Capture the cell that displays the provided text and extract its [x, y] central coordinate. 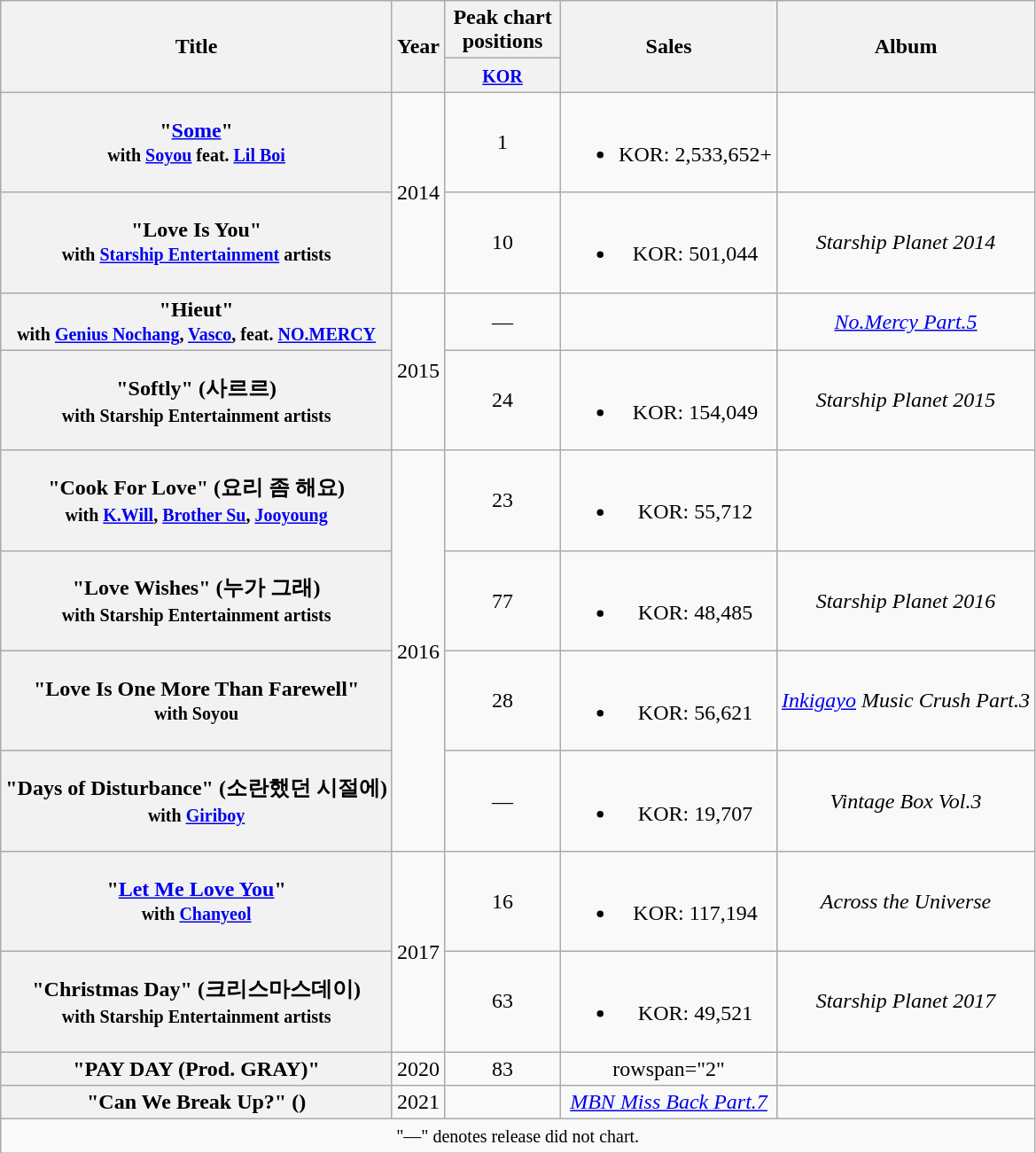
"Softly" (사르르)with Starship Entertainment artists [197, 401]
Sales [669, 46]
10 [503, 243]
28 [503, 700]
KOR: 117,194 [669, 900]
Inkigayo Music Crush Part.3 [906, 700]
"Some"with Soyou feat. Lil Boi [197, 142]
"Cook For Love" (요리 좀 해요)with K.Will, Brother Su, Jooyoung [197, 500]
Starship Planet 2014 [906, 243]
83 [503, 1068]
Starship Planet 2017 [906, 1001]
77 [503, 601]
"Let Me Love You"with Chanyeol [197, 900]
2020 [418, 1068]
"Love Wishes" (누가 그래)with Starship Entertainment artists [197, 601]
Vintage Box Vol.3 [906, 801]
No.Mercy Part.5 [906, 321]
KOR: 56,621 [669, 700]
KOR [503, 75]
16 [503, 900]
2016 [418, 651]
MBN Miss Back Part.7 [669, 1102]
63 [503, 1001]
KOR: 55,712 [669, 500]
Across the Universe [906, 900]
"Christmas Day" (크리스마스데이)with Starship Entertainment artists [197, 1001]
"Love Is One More Than Farewell"with Soyou [197, 700]
"Hieut" with Genius Nochang, Vasco, feat. NO.MERCY [197, 321]
"Love Is You"with Starship Entertainment artists [197, 243]
24 [503, 401]
Album [906, 46]
KOR: 2,533,652+ [669, 142]
2014 [418, 192]
Starship Planet 2015 [906, 401]
rowspan="2" [669, 1068]
"Can We Break Up?" () [197, 1102]
2021 [418, 1102]
23 [503, 500]
KOR: 154,049 [669, 401]
KOR: 501,044 [669, 243]
2017 [418, 951]
"PAY DAY (Prod. GRAY)" [197, 1068]
"Days of Disturbance" (소란했던 시절에)with Giriboy [197, 801]
Title [197, 46]
KOR: 48,485 [669, 601]
KOR: 49,521 [669, 1001]
Starship Planet 2016 [906, 601]
"—" denotes release did not chart. [518, 1136]
Peak chart positions [503, 30]
1 [503, 142]
2015 [418, 371]
KOR: 19,707 [669, 801]
Year [418, 46]
